Provide the (X, Y) coordinate of the cell's center where the given text is located.  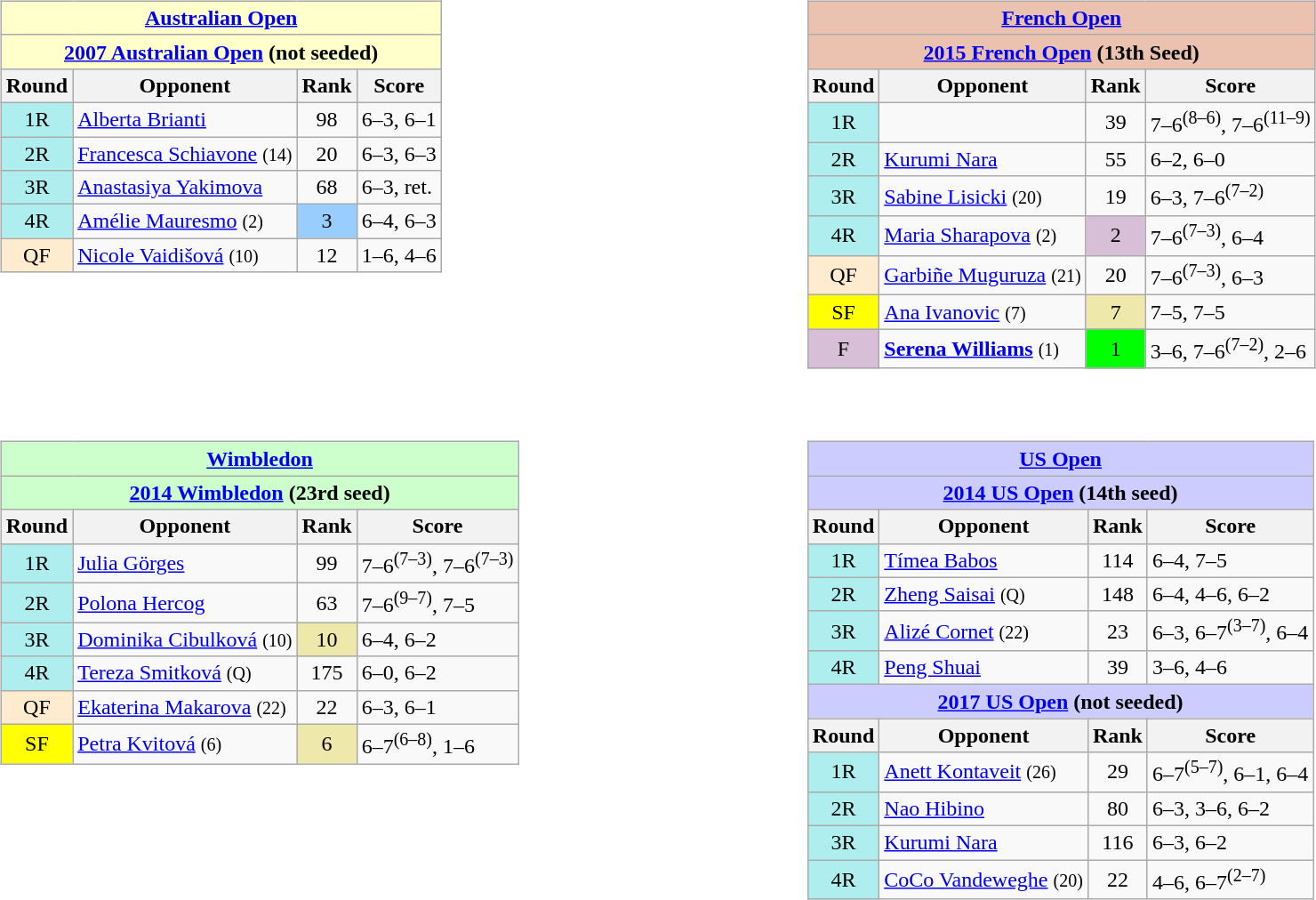
99 (327, 564)
2017 US Open (not seeded) (1060, 702)
175 (327, 673)
Ekaterina Makarova (22) (185, 707)
1–6, 4–6 (398, 255)
6–4, 4–6, 6–2 (1230, 594)
Garbiñe Muguruza (21) (983, 276)
Petra Kvitová (6) (185, 743)
6–2, 6–0 (1231, 159)
3 (327, 221)
Nao Hibino (983, 808)
6–3, ret. (398, 188)
Serena Williams (1) (983, 349)
Zheng Saisai (Q) (983, 594)
Alberta Brianti (185, 119)
6–3, 6–3 (398, 154)
Tímea Babos (983, 560)
6–4, 7–5 (1230, 560)
12 (327, 255)
10 (327, 639)
7–6(7–3), 6–3 (1231, 276)
Amélie Mauresmo (2) (185, 221)
2015 French Open (13th Seed) (1062, 52)
114 (1117, 560)
CoCo Vandeweghe (20) (983, 880)
6–7(5–7), 6–1, 6–4 (1230, 772)
Sabine Lisicki (20) (983, 196)
Maria Sharapova (2) (983, 237)
29 (1117, 772)
Wimbledon (260, 459)
6–3, 3–6, 6–2 (1230, 808)
Polona Hercog (185, 603)
French Open (1062, 18)
7–5, 7–5 (1231, 312)
F (843, 349)
6–0, 6–2 (437, 673)
3–6, 7–6(7–2), 2–6 (1231, 349)
Peng Shuai (983, 668)
US Open (1060, 459)
98 (327, 119)
Anett Kontaveit (26) (983, 772)
3–6, 4–6 (1230, 668)
6–4, 6–2 (437, 639)
Nicole Vaidišová (10) (185, 255)
Tereza Smitková (Q) (185, 673)
6–7(6–8), 1–6 (437, 743)
Francesca Schiavone (14) (185, 154)
68 (327, 188)
Anastasiya Yakimova (185, 188)
7–6(8–6), 7–6(11–9) (1231, 123)
Australian Open (221, 18)
2014 US Open (14th seed) (1060, 493)
148 (1117, 594)
19 (1115, 196)
Ana Ivanovic (7) (983, 312)
6 (327, 743)
Alizé Cornet (22) (983, 631)
116 (1117, 843)
Dominika Cibulková (10) (185, 639)
23 (1117, 631)
6–3, 6–2 (1230, 843)
1 (1115, 349)
Julia Görges (185, 564)
55 (1115, 159)
2007 Australian Open (not seeded) (221, 52)
6–3, 6–7(3–7), 6–4 (1230, 631)
7–6(7–3), 7–6(7–3) (437, 564)
80 (1117, 808)
2014 Wimbledon (23rd seed) (260, 493)
7 (1115, 312)
6–4, 6–3 (398, 221)
63 (327, 603)
7–6(9–7), 7–5 (437, 603)
4–6, 6–7(2–7) (1230, 880)
2 (1115, 237)
7–6(7–3), 6–4 (1231, 237)
6–3, 7–6(7–2) (1231, 196)
